Identify which cell holds the provided text, then report its [x, y] central coordinate. 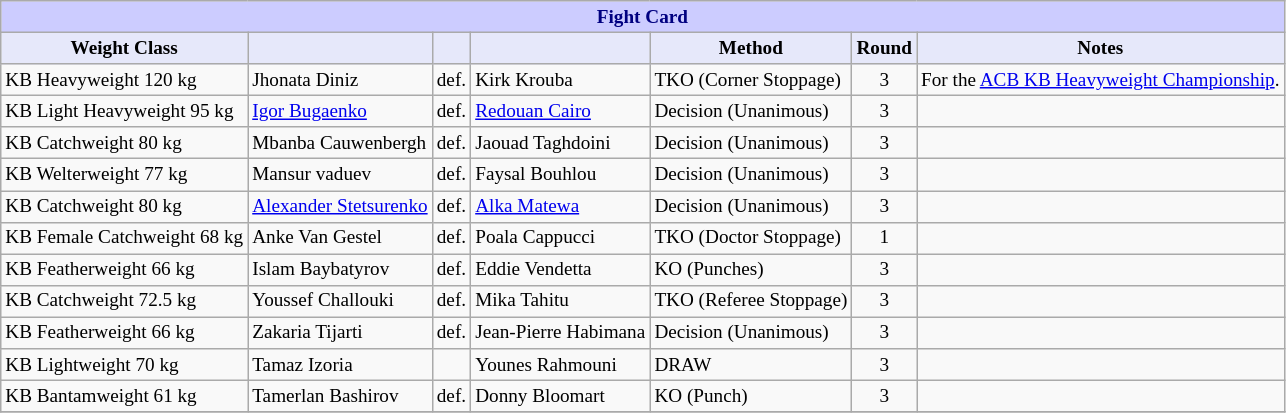
Tamaz Izoria [340, 365]
Alexander Stetsurenko [340, 206]
Jhonata Diniz [340, 80]
Kirk Krouba [560, 80]
TKO (Referee Stoppage) [751, 301]
Round [884, 48]
Poala Cappucci [560, 238]
Donny Bloomart [560, 396]
1 [884, 238]
Mbanba Cauwenbergh [340, 143]
Mansur vaduev [340, 175]
Youssef Challouki [340, 301]
Zakaria Tijarti [340, 333]
KO (Punches) [751, 270]
Islam Baybatyrov [340, 270]
Eddie Vendetta [560, 270]
DRAW [751, 365]
TKO (Doctor Stoppage) [751, 238]
KB Welterweight 77 kg [124, 175]
Anke Van Gestel [340, 238]
KB Heavyweight 120 kg [124, 80]
KB Female Catchweight 68 kg [124, 238]
Method [751, 48]
Fight Card [642, 17]
Alka Matewa [560, 206]
KO (Punch) [751, 396]
TKO (Corner Stoppage) [751, 80]
Jean-Pierre Habimana [560, 333]
Younes Rahmouni [560, 365]
KB Bantamweight 61 kg [124, 396]
KB Lightweight 70 kg [124, 365]
Weight Class [124, 48]
Jaouad Taghdoini [560, 143]
Faysal Bouhlou [560, 175]
Mika Tahitu [560, 301]
Redouan Cairo [560, 111]
Igor Bugaenko [340, 111]
KB Light Heavyweight 95 kg [124, 111]
Notes [1100, 48]
For the ACB KB Heavyweight Championship. [1100, 80]
KB Catchweight 72.5 kg [124, 301]
Tamerlan Bashirov [340, 396]
